Identify which cell holds the provided text, then report its [X, Y] central coordinate. 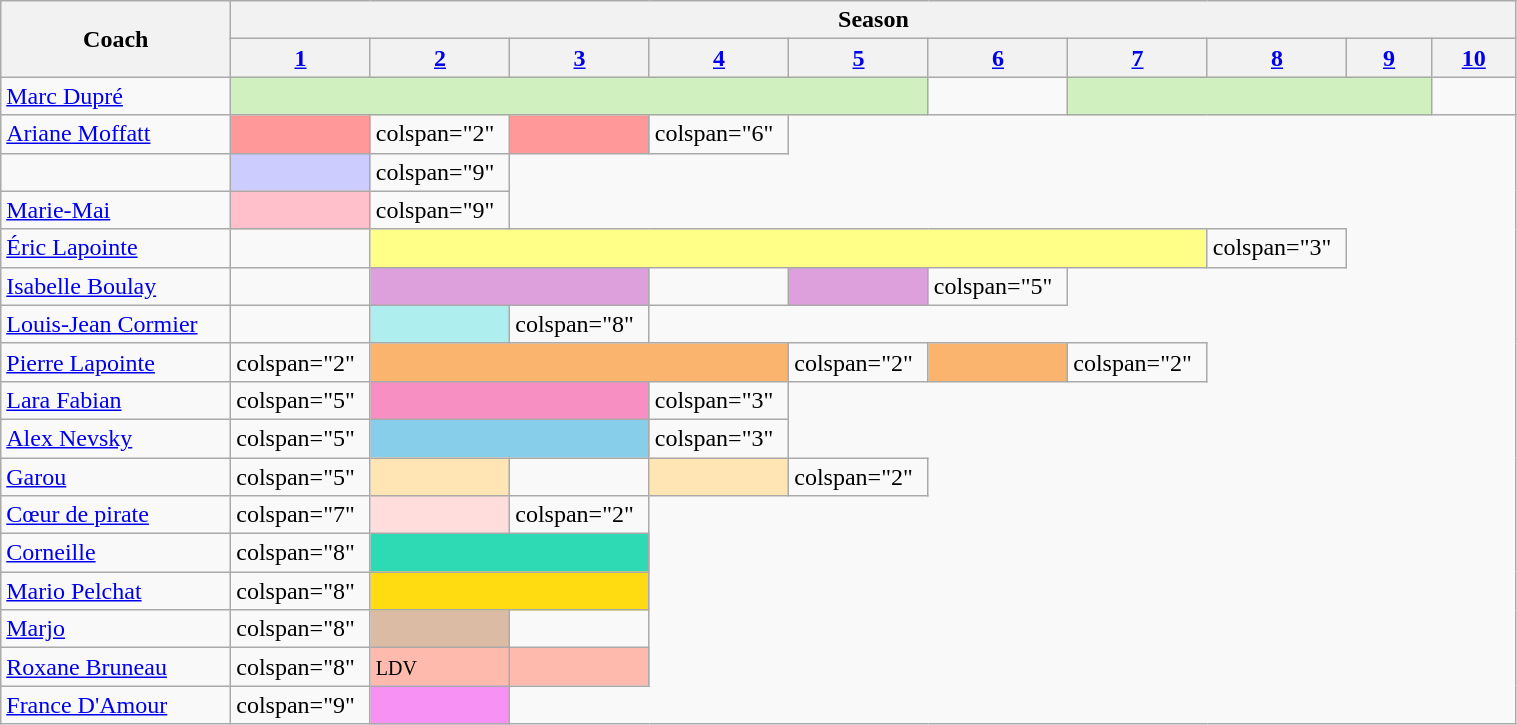
Garou [116, 477]
5 [859, 58]
Roxane Bruneau [116, 667]
Lara Fabian [116, 400]
8 [1277, 58]
Louis-Jean Cormier [116, 324]
Marc Dupré [116, 96]
9 [1390, 58]
Season [874, 20]
colspan="7" [301, 515]
France D'Amour [116, 705]
colspan="6" [719, 134]
7 [1138, 58]
1 [301, 58]
Isabelle Boulay [116, 286]
4 [719, 58]
Marjo [116, 629]
Coach [116, 39]
2 [440, 58]
Mario Pelchat [116, 591]
Pierre Lapointe [116, 362]
Ariane Moffatt [116, 134]
Éric Lapointe [116, 248]
LDV [440, 667]
Alex Nevsky [116, 438]
6 [998, 58]
Marie-Mai [116, 210]
10 [1474, 58]
Cœur de pirate [116, 515]
Corneille [116, 553]
3 [580, 58]
